Detect which cell encompasses the target text, then output its [X, Y] center coordinate. 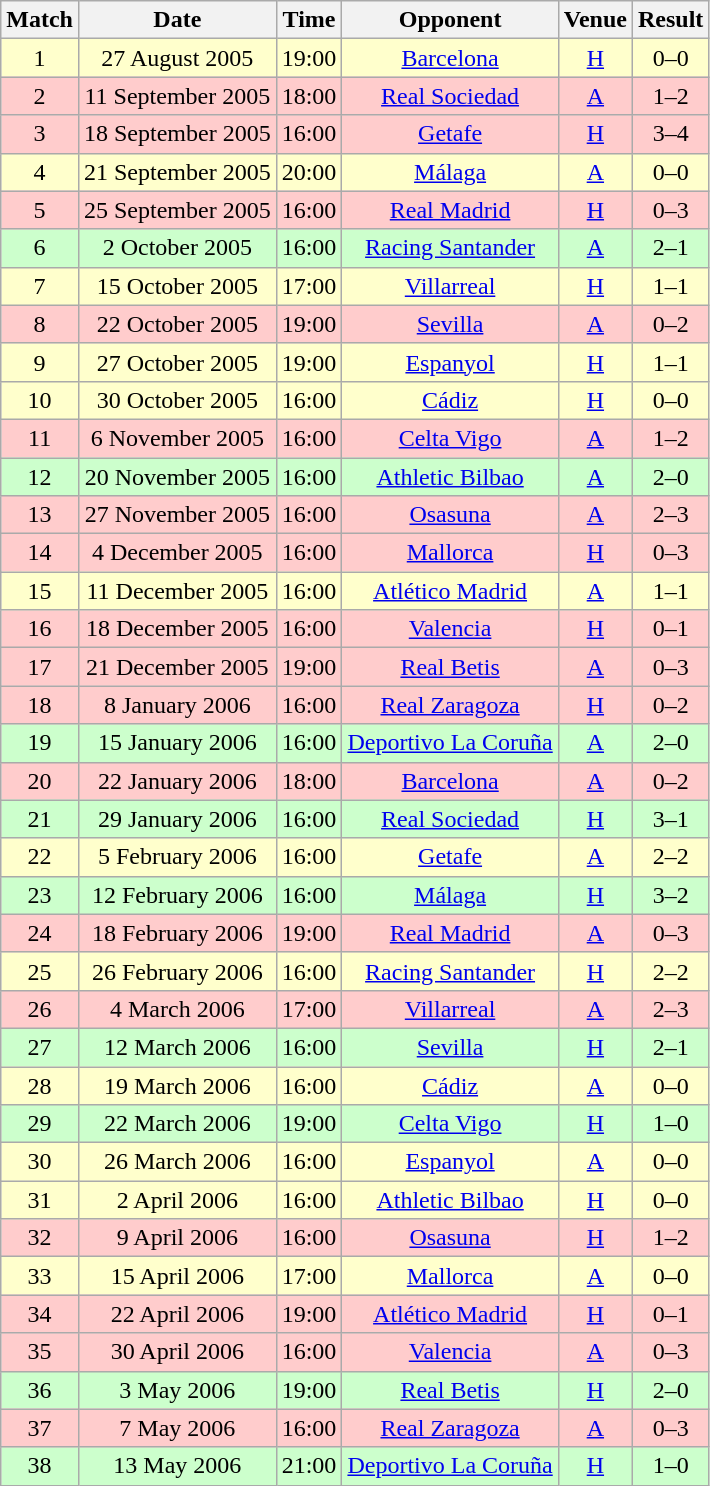
5 February 2006 [177, 857]
38 [40, 1466]
10 [40, 400]
26 [40, 1009]
2 April 2006 [177, 1200]
9 April 2006 [177, 1238]
26 February 2006 [177, 971]
11 [40, 438]
21 [40, 819]
3–1 [670, 819]
25 [40, 971]
12 March 2006 [177, 1047]
27 August 2005 [177, 58]
32 [40, 1238]
3 [40, 134]
21 September 2005 [177, 172]
12 February 2006 [177, 895]
30 October 2005 [177, 400]
33 [40, 1276]
35 [40, 1352]
23 [40, 895]
11 December 2005 [177, 591]
18 [40, 705]
18 September 2005 [177, 134]
4 March 2006 [177, 1009]
2 [40, 96]
15 [40, 591]
Match [40, 20]
36 [40, 1390]
12 [40, 477]
8 [40, 324]
22 October 2005 [177, 324]
3–2 [670, 895]
20:00 [309, 172]
4 [40, 172]
3 May 2006 [177, 1390]
18 December 2005 [177, 629]
13 May 2006 [177, 1466]
26 March 2006 [177, 1162]
21:00 [309, 1466]
22 April 2006 [177, 1314]
21 December 2005 [177, 667]
7 [40, 286]
15 October 2005 [177, 286]
15 January 2006 [177, 743]
17 [40, 667]
Result [670, 20]
Date [177, 20]
24 [40, 933]
18 February 2006 [177, 933]
Venue [595, 20]
27 November 2005 [177, 515]
22 March 2006 [177, 1124]
1 [40, 58]
37 [40, 1428]
31 [40, 1200]
22 January 2006 [177, 781]
15 April 2006 [177, 1276]
16 [40, 629]
29 January 2006 [177, 819]
6 [40, 248]
2 October 2005 [177, 248]
13 [40, 515]
29 [40, 1124]
9 [40, 362]
30 April 2006 [177, 1352]
3–4 [670, 134]
4 December 2005 [177, 553]
7 May 2006 [177, 1428]
20 November 2005 [177, 477]
Time [309, 20]
19 [40, 743]
27 October 2005 [177, 362]
30 [40, 1162]
Opponent [450, 20]
22 [40, 857]
19 March 2006 [177, 1085]
34 [40, 1314]
5 [40, 210]
8 January 2006 [177, 705]
25 September 2005 [177, 210]
11 September 2005 [177, 96]
27 [40, 1047]
20 [40, 781]
6 November 2005 [177, 438]
14 [40, 553]
28 [40, 1085]
